Pinpoint the cell where the given text exists, returning its [X, Y] midpoint coordinate. 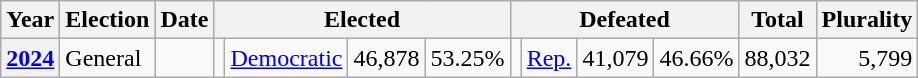
Year [30, 20]
Democratic [286, 58]
Elected [362, 20]
Defeated [624, 20]
46,878 [386, 58]
88,032 [778, 58]
General [108, 58]
Plurality [867, 20]
2024 [30, 58]
53.25% [468, 58]
41,079 [616, 58]
Date [184, 20]
Rep. [549, 58]
5,799 [867, 58]
Election [108, 20]
46.66% [696, 58]
Total [778, 20]
